From the cell containing the given text, extract its center point as [x, y] coordinate. 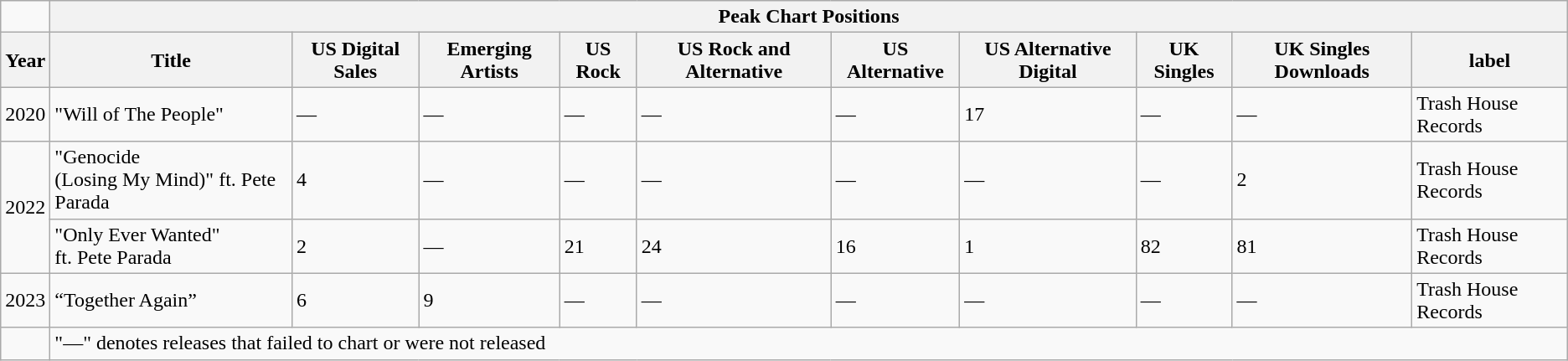
Peak Chart Positions [809, 17]
Year [25, 60]
US Alternative Digital [1048, 60]
"Will of The People" [171, 114]
"Only Ever Wanted"ft. Pete Parada [171, 246]
US Rock [598, 60]
2023 [25, 300]
24 [734, 246]
US Rock and Alternative [734, 60]
Title [171, 60]
US Alternative [895, 60]
4 [355, 180]
21 [598, 246]
“Together Again” [171, 300]
US Digital Sales [355, 60]
"—" denotes releases that failed to chart or were not released [809, 343]
17 [1048, 114]
6 [355, 300]
82 [1184, 246]
Emerging Artists [489, 60]
16 [895, 246]
label [1490, 60]
UK Singles [1184, 60]
"Genocide(Losing My Mind)" ft. Pete Parada [171, 180]
2022 [25, 208]
2020 [25, 114]
1 [1048, 246]
UK Singles Downloads [1322, 60]
81 [1322, 246]
9 [489, 300]
